For the text-containing cell, return its midpoint in (x, y) coordinate format. 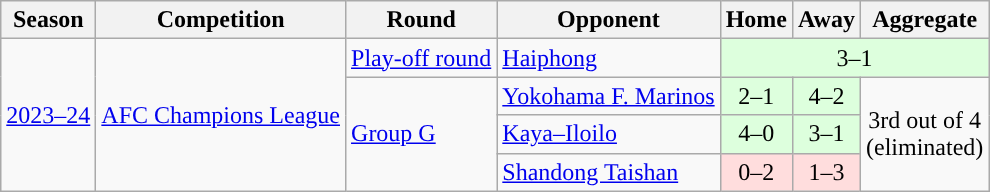
Opponent (608, 20)
4–0 (756, 134)
3rd out of 4(eliminated) (924, 134)
AFC Champions League (221, 115)
Away (827, 20)
Play-off round (422, 58)
Yokohama F. Marinos (608, 96)
Round (422, 20)
Kaya–Iloilo (608, 134)
Competition (221, 20)
Home (756, 20)
4–2 (827, 96)
Haiphong (608, 58)
2023–24 (48, 115)
1–3 (827, 172)
2–1 (756, 96)
Shandong Taishan (608, 172)
Aggregate (924, 20)
Group G (422, 134)
Season (48, 20)
0–2 (756, 172)
